Return the (x, y) coordinate for the center point of the cell that contains the specified text.  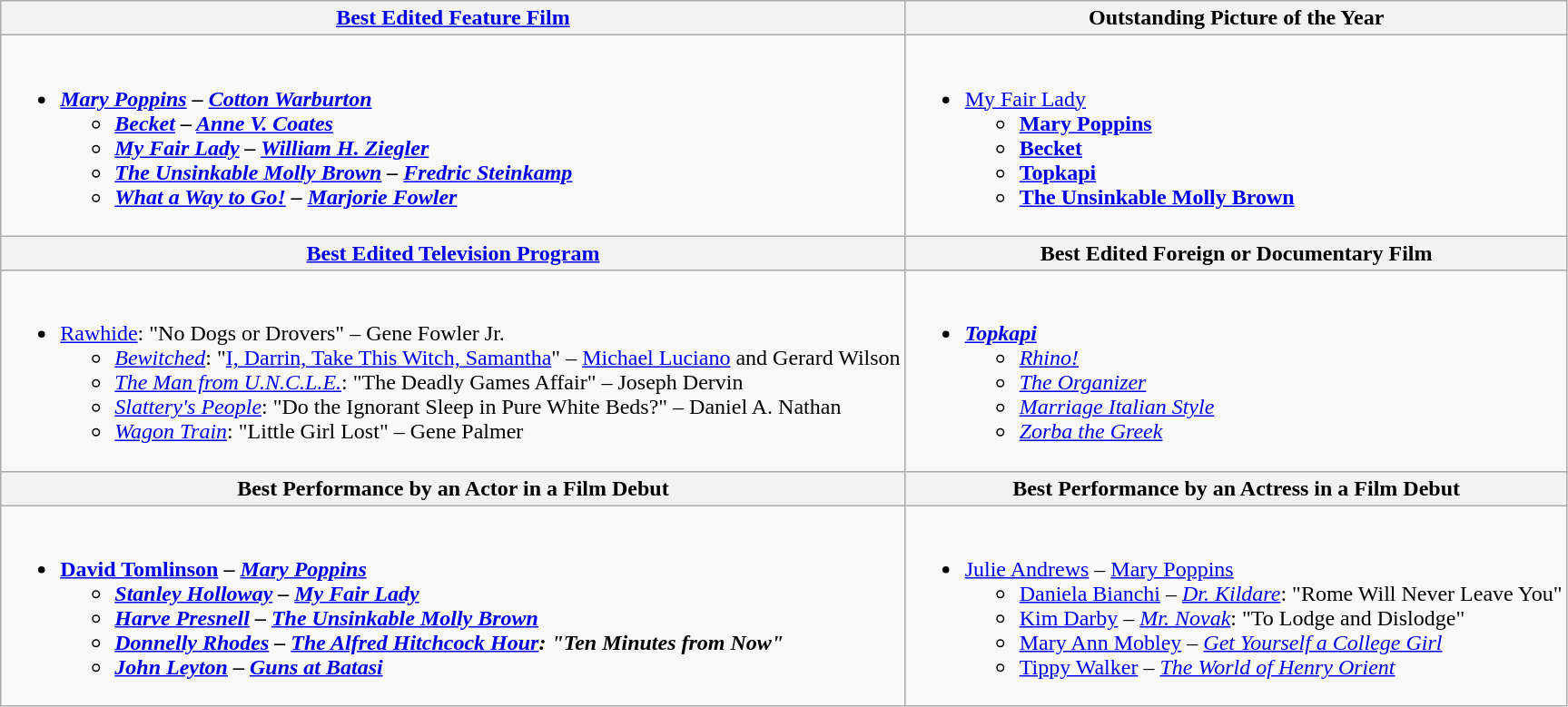
Outstanding Picture of the Year (1237, 18)
TopkapiRhino!The OrganizerMarriage Italian StyleZorba the Greek (1237, 370)
My Fair LadyMary PoppinsBecketTopkapiThe Unsinkable Molly Brown (1237, 136)
Best Edited Feature Film (453, 18)
Best Performance by an Actress in a Film Debut (1237, 488)
Best Edited Foreign or Documentary Film (1237, 253)
Best Edited Television Program (453, 253)
Best Performance by an Actor in a Film Debut (453, 488)
